Return [x, y] of the center of cell containing provided text 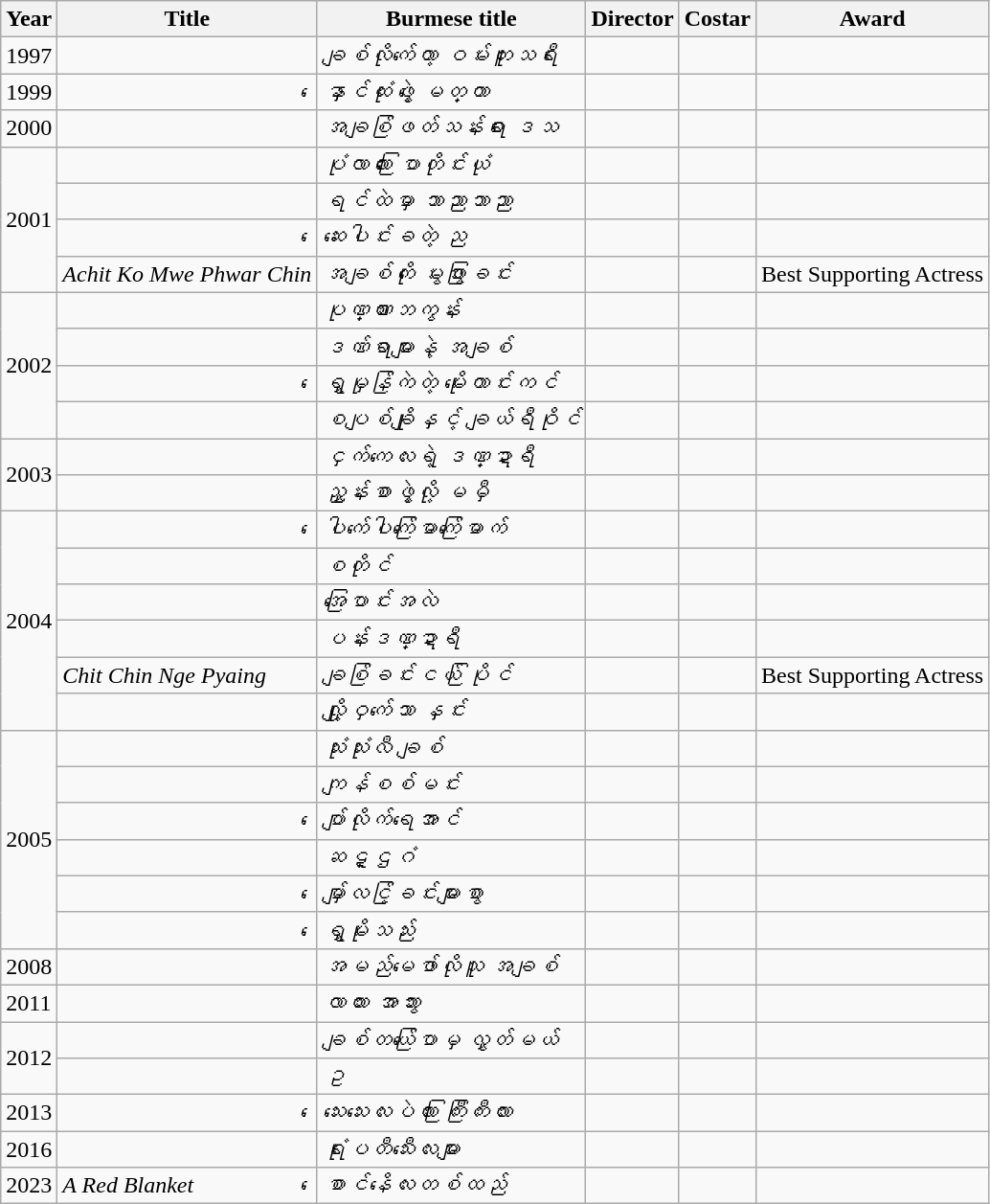
အပြောင်းအလဲ [452, 602]
စပျစ်ချိုနှင့် ချယ်ရီဝိုင် [452, 420]
လျှို့ဝှက်သော နှင်း [452, 712]
2008 [29, 966]
မျှော်လင့်ခြင်းများစွာ [452, 894]
Chit Chin Nge Pyaing [188, 675]
အချစ်ဖြတ်သန်းရာ ဒေသ [452, 128]
2004 [29, 621]
ညွှန်းစာဖွဲ့လို့ မမှီ [452, 493]
နှောင်ထုံးဖွဲ့ မေတ္တာ [452, 92]
ပျော်လိုက်ရအောင် [452, 821]
2016 [29, 1149]
2003 [29, 475]
2013 [29, 1113]
ဥ [452, 1077]
Year [29, 19]
ဒဏ်ရာများနဲ့ အချစ် [452, 347]
သေးသေးလေးပဲလား ကြီးကြီးလား [452, 1113]
ပုဏ္ဏားဘကွန်း [452, 310]
2005 [29, 839]
ကျန်စစ်မင်း [452, 784]
ဆေးပေါင်းခတဲ့ ည [452, 238]
ပေါက်ပေါက်မြောက်မြောက် [452, 530]
Director [632, 19]
ရုံးပတီသီးလေးများ [452, 1149]
2011 [29, 1003]
ချစ်ခြင်းငယ် ပြိုင် [452, 675]
ငှက်ကလေးရဲ့ ဒဏ္ဍာရီ [452, 457]
ပန်းဒဏ္ဍာရီ [452, 639]
သုံးသုံးလီ ချစ် [452, 748]
စတိုင် [452, 566]
2023 [29, 1186]
2002 [29, 365]
Achit Ko Mwe Phwar Chin [188, 274]
1999 [29, 92]
ရွှေမိုးသည်း [452, 930]
Title [188, 19]
Costar [717, 19]
ပုံလာလာ ပြောတိုင်းယုံ [452, 165]
ဆဋ္ဌဂံ [452, 857]
ချစ်တယ်ပြောမှ လွှတ်မယ် [452, 1039]
ချစ်လိုက်တော့ ဝမ်းတူးသရီး [452, 56]
1997 [29, 56]
Award [873, 19]
2012 [29, 1057]
ရွှေမှုန်ကြဲတဲ့ မိုးကောင်းကင် [452, 383]
အမည်မဖော်လိုသူ အချစ် [452, 966]
2001 [29, 219]
A Red Blanket [188, 1186]
အချစ်ကို မွေးဖွားခြင်း [452, 274]
2000 [29, 128]
ရင်ထဲမှာ ဘာညာဘာညာ [452, 201]
လာထား အာဘွား [452, 1003]
Burmese title [452, 19]
စောင်နိလေးတစ်ထည် [452, 1186]
